For the text-containing cell, return its midpoint in (X, Y) coordinate format. 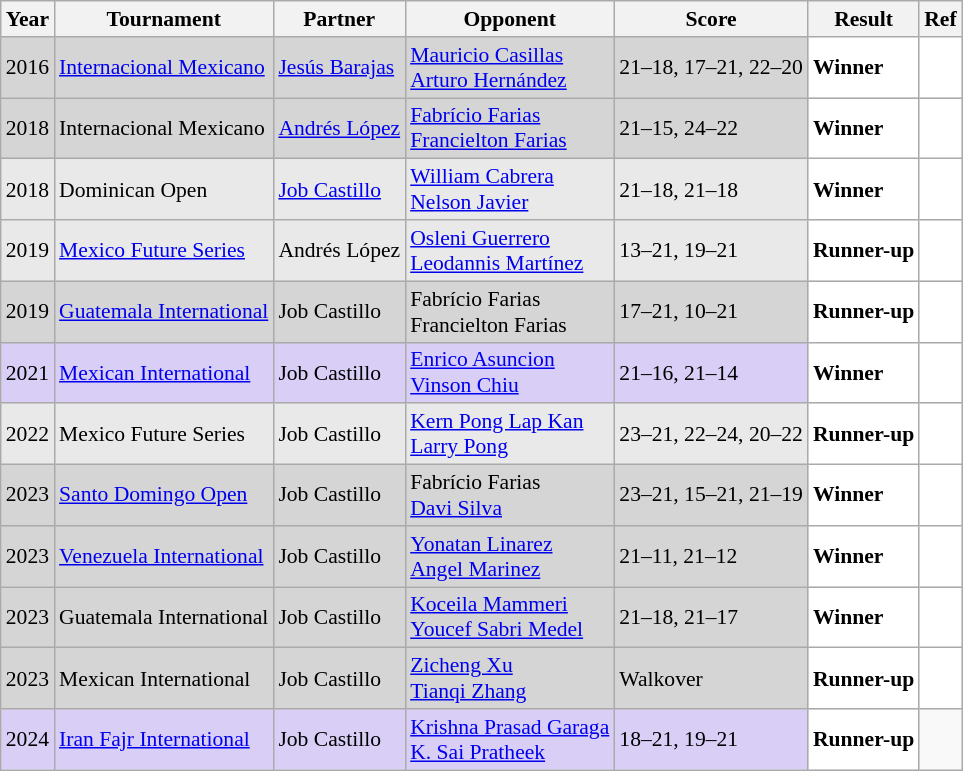
Year (28, 19)
Opponent (510, 19)
21–15, 24–22 (711, 128)
17–21, 10–21 (711, 312)
Koceila Mammeri Youcef Sabri Medel (510, 618)
William Cabrera Nelson Javier (510, 190)
Mauricio Casillas Arturo Hernández (510, 68)
23–21, 15–21, 21–19 (711, 496)
Tournament (164, 19)
2016 (28, 68)
2024 (28, 740)
Krishna Prasad Garaga K. Sai Pratheek (510, 740)
Ref (940, 19)
Result (864, 19)
Kern Pong Lap Kan Larry Pong (510, 434)
Iran Fajr International (164, 740)
Walkover (711, 678)
Yonatan Linarez Angel Marinez (510, 556)
Dominican Open (164, 190)
21–18, 21–18 (711, 190)
Venezuela International (164, 556)
Score (711, 19)
Fabrício Farias Davi Silva (510, 496)
21–11, 21–12 (711, 556)
Zicheng Xu Tianqi Zhang (510, 678)
23–21, 22–24, 20–22 (711, 434)
Partner (339, 19)
13–21, 19–21 (711, 250)
21–16, 21–14 (711, 372)
2021 (28, 372)
21–18, 17–21, 22–20 (711, 68)
Enrico Asuncion Vinson Chiu (510, 372)
21–18, 21–17 (711, 618)
Osleni Guerrero Leodannis Martínez (510, 250)
Santo Domingo Open (164, 496)
18–21, 19–21 (711, 740)
2022 (28, 434)
Jesús Barajas (339, 68)
